Search for the cell housing the specified text and yield its (X, Y) center coordinate. 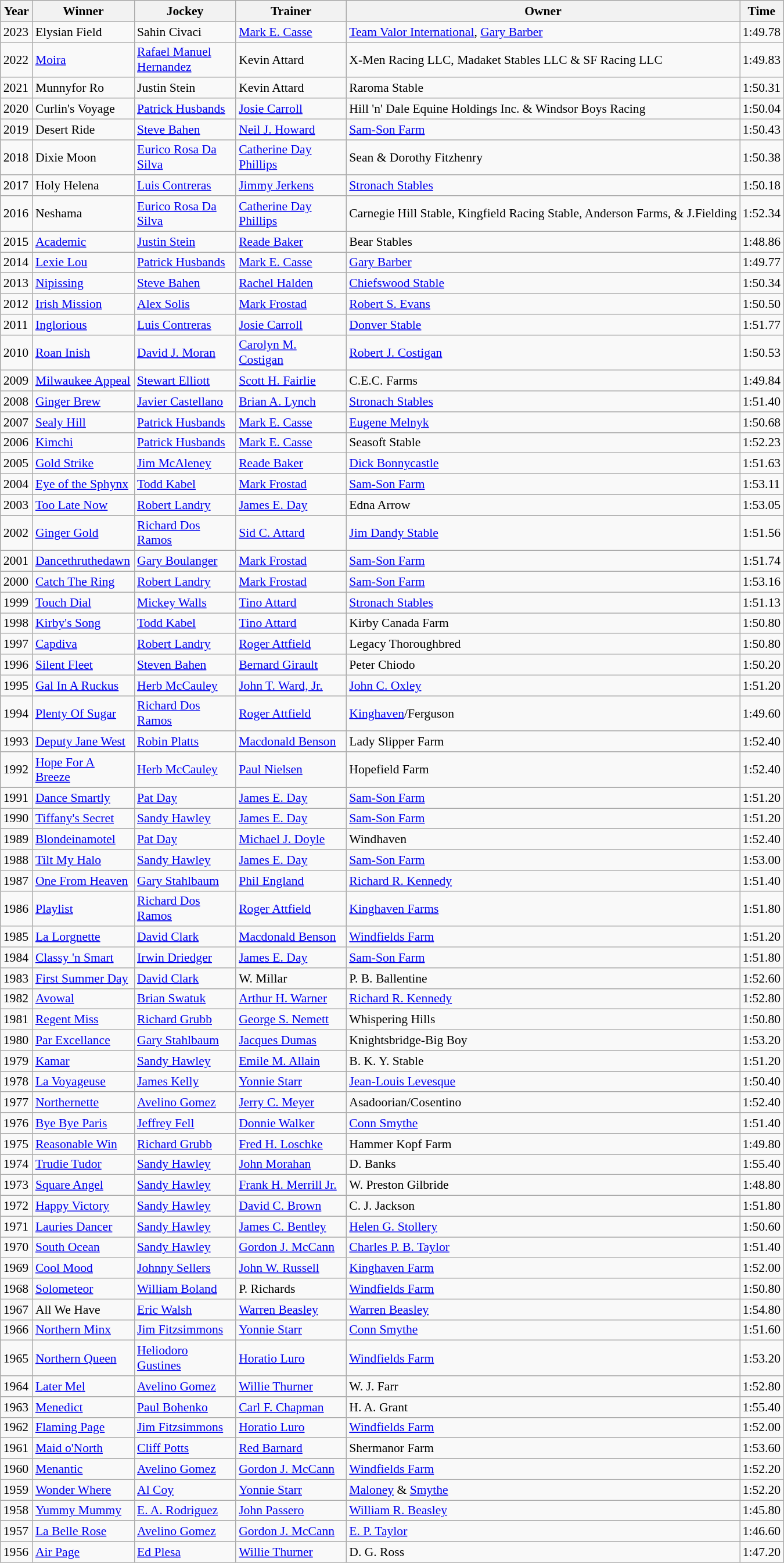
Northern Queen (84, 1358)
La Belle Rose (84, 1532)
2012 (16, 304)
1:51.60 (762, 1330)
2023 (16, 32)
1974 (16, 1164)
Later Mel (84, 1386)
Seasoft Stable (542, 443)
Lauries Dancer (84, 1227)
1:50.43 (762, 130)
La Voyageuse (84, 1082)
C.E.C. Farms (542, 381)
Michael J. Doyle (291, 840)
Johnny Sellers (185, 1268)
Arthur H. Warner (291, 999)
1984 (16, 958)
Northernette (84, 1103)
Jim McAleney (185, 464)
Javier Castellano (185, 401)
Chiefswood Stable (542, 284)
Ed Plesa (185, 1552)
1:53.16 (762, 582)
1976 (16, 1123)
Asadoorian/Cosentino (542, 1103)
1964 (16, 1386)
Neshama (84, 214)
Gary Barber (542, 263)
Playlist (84, 909)
1982 (16, 999)
2014 (16, 263)
Menedict (84, 1407)
Gary Boulanger (185, 561)
Desert Ride (84, 130)
Solometeor (84, 1289)
Ginger Gold (84, 533)
1:47.20 (762, 1552)
Trudie Tudor (84, 1164)
Donnie Walker (291, 1123)
David J. Moran (185, 352)
2006 (16, 443)
Northern Minx (84, 1330)
1983 (16, 978)
Edna Arrow (542, 505)
2003 (16, 505)
Hill 'n' Dale Equine Holdings Inc. & Windsor Boys Racing (542, 109)
Bear Stables (542, 242)
Menantic (84, 1469)
Catch The Ring (84, 582)
Jim Dandy Stable (542, 533)
Capdiva (84, 644)
1993 (16, 742)
Jacques Dumas (291, 1041)
Deputy Jane West (84, 742)
Frank H. Merrill Jr. (291, 1185)
Paul Nielsen (291, 769)
Shermanor Farm (542, 1449)
1:50.60 (762, 1227)
Hammer Kopf Farm (542, 1144)
Irwin Driedger (185, 958)
Mickey Walls (185, 603)
1:51.63 (762, 464)
Gold Strike (84, 464)
Brian Swatuk (185, 999)
1:50.40 (762, 1082)
2020 (16, 109)
1966 (16, 1330)
Al Coy (185, 1490)
Too Late Now (84, 505)
Square Angel (84, 1185)
Sahin Civaci (185, 32)
Kimchi (84, 443)
1:50.18 (762, 186)
Touch Dial (84, 603)
1991 (16, 798)
Robert S. Evans (542, 304)
1961 (16, 1449)
Jimmy Jerkens (291, 186)
1:53.05 (762, 505)
Sealy Hill (84, 422)
Cool Mood (84, 1268)
W. J. Farr (542, 1386)
1987 (16, 881)
Tiffany's Secret (84, 819)
1980 (16, 1041)
Dance Smartly (84, 798)
Raroma Stable (542, 88)
Regent Miss (84, 1020)
South Ocean (84, 1247)
E. P. Taylor (542, 1532)
1:53.11 (762, 485)
William Boland (185, 1289)
Red Barnard (291, 1449)
Owner (542, 11)
1:45.80 (762, 1511)
X-Men Racing LLC, Madaket Stables LLC & SF Racing LLC (542, 59)
Ginger Brew (84, 401)
2010 (16, 352)
Carolyn M. Costigan (291, 352)
C. J. Jackson (542, 1206)
Emile M. Allain (291, 1061)
1:50.20 (762, 665)
1:49.77 (762, 263)
1978 (16, 1082)
2013 (16, 284)
Sean & Dorothy Fitzhenry (542, 157)
1:48.86 (762, 242)
Blondeinamotel (84, 840)
Par Excellance (84, 1041)
1981 (16, 1020)
Gal In A Ruckus (84, 686)
W. Millar (291, 978)
1:48.80 (762, 1185)
Charles P. B. Taylor (542, 1247)
Eye of the Sphynx (84, 485)
1996 (16, 665)
1975 (16, 1144)
Kinghaven/Ferguson (542, 714)
1:52.23 (762, 443)
Yummy Mummy (84, 1511)
Time (762, 11)
James C. Bentley (291, 1227)
1:51.74 (762, 561)
1:50.50 (762, 304)
Rachel Halden (291, 284)
Milwaukee Appeal (84, 381)
2002 (16, 533)
John T. Ward, Jr. (291, 686)
D. Banks (542, 1164)
1:49.80 (762, 1144)
1963 (16, 1407)
2021 (16, 88)
1:51.13 (762, 603)
Silent Fleet (84, 665)
Maid o'North (84, 1449)
Reasonable Win (84, 1144)
Carnegie Hill Stable, Kingfield Racing Stable, Anderson Farms, & J.Fielding (542, 214)
Tilt My Halo (84, 860)
Knightsbridge-Big Boy (542, 1041)
John C. Oxley (542, 686)
2001 (16, 561)
Scott H. Fairlie (291, 381)
Kamar (84, 1061)
E. A. Rodriguez (185, 1511)
2015 (16, 242)
Winner (84, 11)
Flaming Page (84, 1428)
Kirby's Song (84, 623)
Curlin's Voyage (84, 109)
1959 (16, 1490)
Kinghaven Farms (542, 909)
1973 (16, 1185)
Brian A. Lynch (291, 401)
1:50.68 (762, 422)
1:50.53 (762, 352)
Bye Bye Paris (84, 1123)
Steven Bahen (185, 665)
1:51.56 (762, 533)
1985 (16, 937)
Lexie Lou (84, 263)
1968 (16, 1289)
Neil J. Howard (291, 130)
Hope For A Breeze (84, 769)
Donver Stable (542, 325)
1:52.34 (762, 214)
1997 (16, 644)
Maloney & Smythe (542, 1490)
1:50.31 (762, 88)
Academic (84, 242)
2007 (16, 422)
1972 (16, 1206)
1967 (16, 1310)
1:50.04 (762, 109)
W. Preston Gilbride (542, 1185)
Heliodoro Gustines (185, 1358)
1:49.84 (762, 381)
Jerry C. Meyer (291, 1103)
2009 (16, 381)
1969 (16, 1268)
1:54.80 (762, 1310)
Holy Helena (84, 186)
Phil England (291, 881)
Paul Bohenko (185, 1407)
1965 (16, 1358)
1960 (16, 1469)
Robin Platts (185, 742)
2000 (16, 582)
Jockey (185, 11)
1:52.60 (762, 978)
Helen G. Stollery (542, 1227)
1977 (16, 1103)
Dancethruthedawn (84, 561)
Air Page (84, 1552)
James Kelly (185, 1082)
1:49.60 (762, 714)
1989 (16, 840)
John W. Russell (291, 1268)
Eugene Melnyk (542, 422)
1986 (16, 909)
Cliff Potts (185, 1449)
Classy 'n Smart (84, 958)
Dick Bonnycastle (542, 464)
2005 (16, 464)
One From Heaven (84, 881)
2016 (16, 214)
1994 (16, 714)
Hopefield Farm (542, 769)
2008 (16, 401)
Robert J. Costigan (542, 352)
Team Valor International, Gary Barber (542, 32)
Jean-Louis Levesque (542, 1082)
D. G. Ross (542, 1552)
1957 (16, 1532)
Nipissing (84, 284)
La Lorgnette (84, 937)
2018 (16, 157)
2011 (16, 325)
Munnyfor Ro (84, 88)
1:53.00 (762, 860)
2004 (16, 485)
Trainer (291, 11)
1988 (16, 860)
Carl F. Chapman (291, 1407)
All We Have (84, 1310)
Stewart Elliott (185, 381)
2022 (16, 59)
P. B. Ballentine (542, 978)
Avowal (84, 999)
1:49.83 (762, 59)
Fred H. Loschke (291, 1144)
Peter Chiodo (542, 665)
1995 (16, 686)
Happy Victory (84, 1206)
Plenty Of Sugar (84, 714)
Windhaven (542, 840)
Kinghaven Farm (542, 1268)
1:46.60 (762, 1532)
Alex Solis (185, 304)
1:50.38 (762, 157)
1956 (16, 1552)
1970 (16, 1247)
1999 (16, 603)
1979 (16, 1061)
Dixie Moon (84, 157)
1962 (16, 1428)
Bernard Girault (291, 665)
Sid C. Attard (291, 533)
Whispering Hills (542, 1020)
B. K. Y. Stable (542, 1061)
Moira (84, 59)
George S. Nemett (291, 1020)
Inglorious (84, 325)
2017 (16, 186)
1998 (16, 623)
Eric Walsh (185, 1310)
H. A. Grant (542, 1407)
Wonder Where (84, 1490)
David C. Brown (291, 1206)
1:49.78 (762, 32)
Lady Slipper Farm (542, 742)
1992 (16, 769)
2019 (16, 130)
Legacy Thoroughbred (542, 644)
1971 (16, 1227)
1:51.77 (762, 325)
John Morahan (291, 1164)
Roan Inish (84, 352)
Elysian Field (84, 32)
Rafael Manuel Hernandez (185, 59)
John Passero (291, 1511)
1:53.60 (762, 1449)
Kirby Canada Farm (542, 623)
1958 (16, 1511)
Jeffrey Fell (185, 1123)
Irish Mission (84, 304)
1:50.34 (762, 284)
Year (16, 11)
William R. Beasley (542, 1511)
First Summer Day (84, 978)
1990 (16, 819)
P. Richards (291, 1289)
